Determine the (X, Y) coordinate at the center of the cell enclosing the given text.  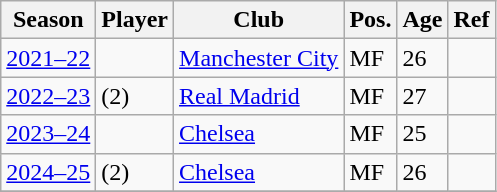
25 (422, 134)
2022–23 (48, 96)
Season (48, 20)
2021–22 (48, 58)
Player (135, 20)
2024–25 (48, 172)
27 (422, 96)
Age (422, 20)
2023–24 (48, 134)
Manchester City (259, 58)
Pos. (370, 20)
Ref (472, 20)
Club (259, 20)
Real Madrid (259, 96)
